Extract the (x, y) coordinate from the center of the cell holding the provided text.  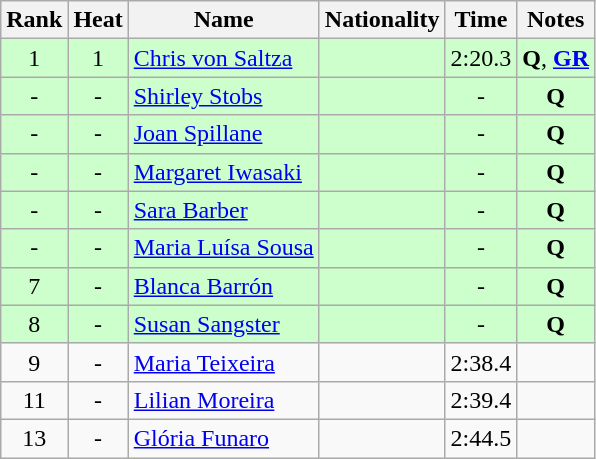
2:20.3 (481, 58)
Q, GR (556, 58)
Name (224, 20)
Lilian Moreira (224, 400)
Maria Teixeira (224, 362)
Nationality (382, 20)
Notes (556, 20)
Joan Spillane (224, 134)
Heat (98, 20)
Glória Funaro (224, 438)
2:39.4 (481, 400)
Sara Barber (224, 210)
2:38.4 (481, 362)
Margaret Iwasaki (224, 172)
2:44.5 (481, 438)
9 (34, 362)
Maria Luísa Sousa (224, 248)
Susan Sangster (224, 324)
Chris von Saltza (224, 58)
11 (34, 400)
Shirley Stobs (224, 96)
8 (34, 324)
7 (34, 286)
Time (481, 20)
Rank (34, 20)
13 (34, 438)
Blanca Barrón (224, 286)
